Locate the cell with the specified text and output its (X, Y) center coordinate. 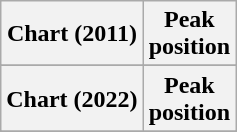
Chart (2011) (72, 34)
Chart (2022) (72, 98)
